Return [x, y] of the center of cell containing provided text 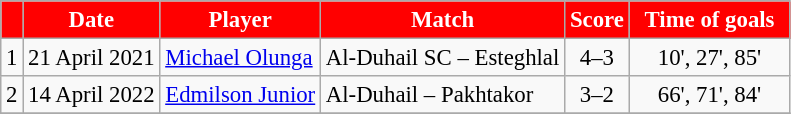
Al-Duhail SC – Esteghlal [443, 58]
14 April 2022 [92, 95]
4–3 [598, 58]
Edmilson Junior [240, 95]
Al-Duhail – Pakhtakor [443, 95]
66', 71', 84' [710, 95]
Michael Olunga [240, 58]
Player [240, 20]
Time of goals [710, 20]
Date [92, 20]
Score [598, 20]
10', 27', 85' [710, 58]
1 [12, 58]
3–2 [598, 95]
2 [12, 95]
Match [443, 20]
21 April 2021 [92, 58]
